Output the [X, Y] coordinate of the center of the cell containing the given text.  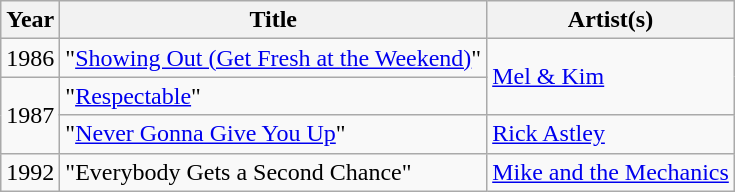
1986 [30, 58]
"Never Gonna Give You Up" [274, 134]
"Everybody Gets a Second Chance" [274, 172]
Title [274, 20]
"Showing Out (Get Fresh at the Weekend)" [274, 58]
Rick Astley [611, 134]
Year [30, 20]
1992 [30, 172]
Mel & Kim [611, 77]
"Respectable" [274, 96]
Mike and the Mechanics [611, 172]
Artist(s) [611, 20]
1987 [30, 115]
